Search for the cell housing the specified text and yield its [x, y] center coordinate. 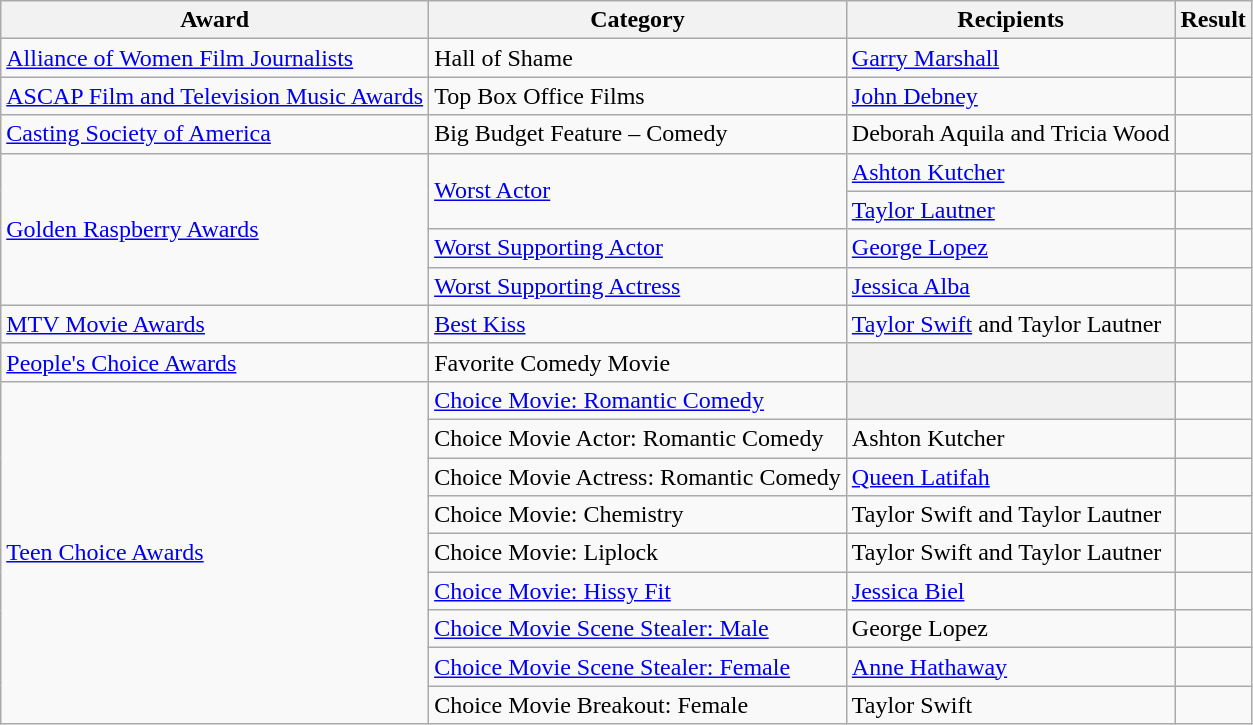
Taylor Lautner [1010, 210]
Choice Movie Actress: Romantic Comedy [638, 477]
Result [1213, 20]
Top Box Office Films [638, 96]
Choice Movie: Chemistry [638, 515]
Queen Latifah [1010, 477]
Hall of Shame [638, 58]
Award [215, 20]
Choice Movie: Liplock [638, 553]
Worst Supporting Actor [638, 248]
Choice Movie Breakout: Female [638, 705]
MTV Movie Awards [215, 324]
Taylor Swift [1010, 705]
Golden Raspberry Awards [215, 229]
Big Budget Feature – Comedy [638, 134]
John Debney [1010, 96]
Jessica Alba [1010, 286]
Choice Movie: Hissy Fit [638, 591]
Category [638, 20]
Jessica Biel [1010, 591]
Garry Marshall [1010, 58]
Choice Movie Scene Stealer: Male [638, 629]
Choice Movie Scene Stealer: Female [638, 667]
Worst Supporting Actress [638, 286]
Casting Society of America [215, 134]
Alliance of Women Film Journalists [215, 58]
Anne Hathaway [1010, 667]
ASCAP Film and Television Music Awards [215, 96]
Teen Choice Awards [215, 552]
Recipients [1010, 20]
Favorite Comedy Movie [638, 362]
Worst Actor [638, 191]
Choice Movie Actor: Romantic Comedy [638, 438]
People's Choice Awards [215, 362]
Best Kiss [638, 324]
Deborah Aquila and Tricia Wood [1010, 134]
Choice Movie: Romantic Comedy [638, 400]
